Capture the cell that displays the provided text and extract its (X, Y) central coordinate. 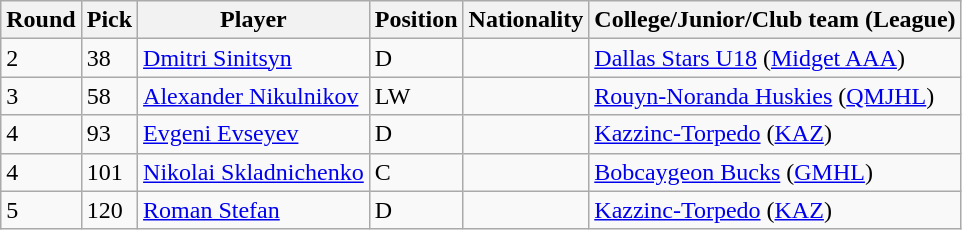
93 (109, 134)
Position (416, 20)
Nationality (526, 20)
LW (416, 96)
101 (109, 172)
Nikolai Skladnichenko (254, 172)
Evgeni Evseyev (254, 134)
Bobcaygeon Bucks (GMHL) (775, 172)
58 (109, 96)
Dmitri Sinitsyn (254, 58)
Dallas Stars U18 (Midget AAA) (775, 58)
Roman Stefan (254, 210)
Pick (109, 20)
C (416, 172)
Rouyn-Noranda Huskies (QMJHL) (775, 96)
Alexander Nikulnikov (254, 96)
Player (254, 20)
38 (109, 58)
College/Junior/Club team (League) (775, 20)
120 (109, 210)
2 (41, 58)
3 (41, 96)
5 (41, 210)
Round (41, 20)
